Locate the cell with the specified text and output its [x, y] center coordinate. 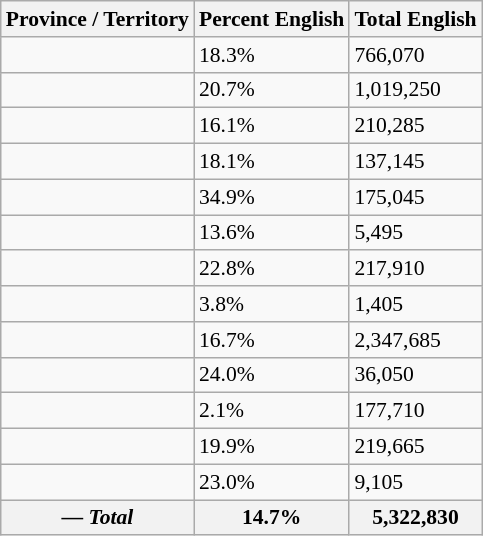
219,665 [415, 447]
16.1% [272, 126]
5,322,830 [415, 518]
20.7% [272, 90]
9,105 [415, 482]
1,405 [415, 304]
Province / Territory [98, 19]
18.3% [272, 55]
177,710 [415, 411]
2,347,685 [415, 340]
Total English [415, 19]
5,495 [415, 233]
24.0% [272, 375]
210,285 [415, 126]
14.7% [272, 518]
175,045 [415, 197]
766,070 [415, 55]
19.9% [272, 447]
137,145 [415, 162]
Percent English [272, 19]
18.1% [272, 162]
217,910 [415, 269]
13.6% [272, 233]
2.1% [272, 411]
23.0% [272, 482]
22.8% [272, 269]
34.9% [272, 197]
36,050 [415, 375]
3.8% [272, 304]
1,019,250 [415, 90]
— Total [98, 518]
16.7% [272, 340]
